Return [x, y] of the center of cell containing provided text 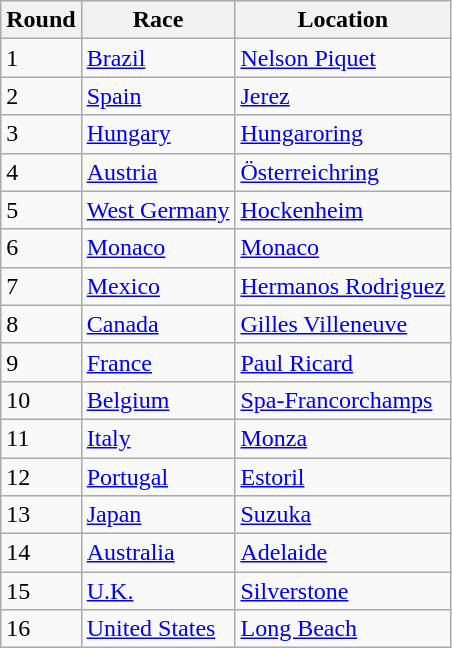
U.K. [158, 591]
Long Beach [343, 629]
Hungary [158, 134]
11 [41, 438]
Monza [343, 438]
Silverstone [343, 591]
Suzuka [343, 515]
Estoril [343, 477]
Hermanos Rodriguez [343, 286]
Location [343, 20]
4 [41, 172]
1 [41, 58]
7 [41, 286]
8 [41, 324]
3 [41, 134]
Spain [158, 96]
Race [158, 20]
Hockenheim [343, 210]
Portugal [158, 477]
Japan [158, 515]
Mexico [158, 286]
12 [41, 477]
Gilles Villeneuve [343, 324]
West Germany [158, 210]
Spa-Francorchamps [343, 400]
14 [41, 553]
Italy [158, 438]
France [158, 362]
Round [41, 20]
16 [41, 629]
5 [41, 210]
Nelson Piquet [343, 58]
15 [41, 591]
Hungaroring [343, 134]
Australia [158, 553]
Belgium [158, 400]
9 [41, 362]
2 [41, 96]
Jerez [343, 96]
Paul Ricard [343, 362]
6 [41, 248]
13 [41, 515]
United States [158, 629]
10 [41, 400]
Adelaide [343, 553]
Brazil [158, 58]
Austria [158, 172]
Österreichring [343, 172]
Canada [158, 324]
